Pinpoint the cell where the given text exists, returning its [x, y] midpoint coordinate. 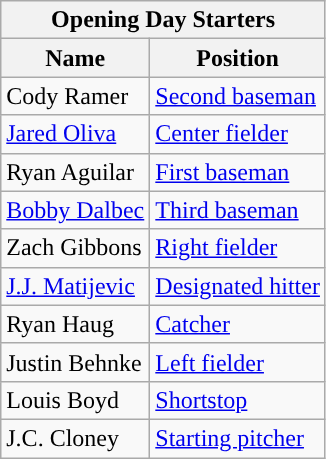
Louis Boyd [76, 400]
Left fielder [238, 362]
Bobby Dalbec [76, 210]
Cody Ramer [76, 96]
J.J. Matijevic [76, 286]
Right fielder [238, 248]
Zach Gibbons [76, 248]
Ryan Aguilar [76, 172]
Ryan Haug [76, 324]
First baseman [238, 172]
Justin Behnke [76, 362]
Opening Day Starters [164, 20]
Center fielder [238, 134]
Position [238, 58]
Third baseman [238, 210]
Designated hitter [238, 286]
Second baseman [238, 96]
J.C. Cloney [76, 438]
Jared Oliva [76, 134]
Name [76, 58]
Shortstop [238, 400]
Starting pitcher [238, 438]
Catcher [238, 324]
